From the cell containing the given text, extract its center point as [x, y] coordinate. 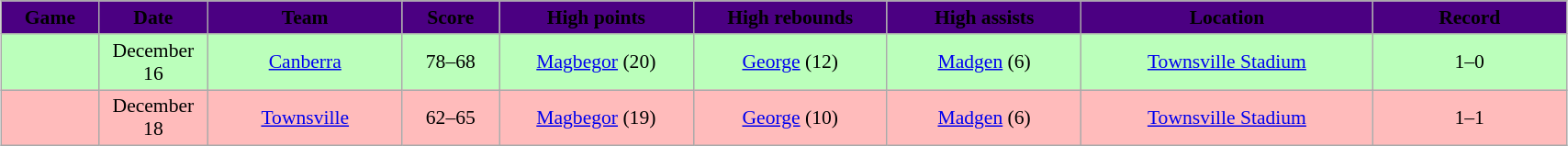
Game [50, 17]
Magbegor (19) [597, 118]
Canberra [305, 62]
George (10) [790, 118]
Location [1226, 17]
Date [152, 17]
1–1 [1469, 118]
High assists [984, 17]
Magbegor (20) [597, 62]
62–65 [451, 118]
December 16 [152, 62]
Townsville [305, 118]
Team [305, 17]
George (12) [790, 62]
High rebounds [790, 17]
1–0 [1469, 62]
High points [597, 17]
Record [1469, 17]
December 18 [152, 118]
78–68 [451, 62]
Score [451, 17]
